Scan for the cell matching the given text and deliver its [X, Y] coordinate at center. 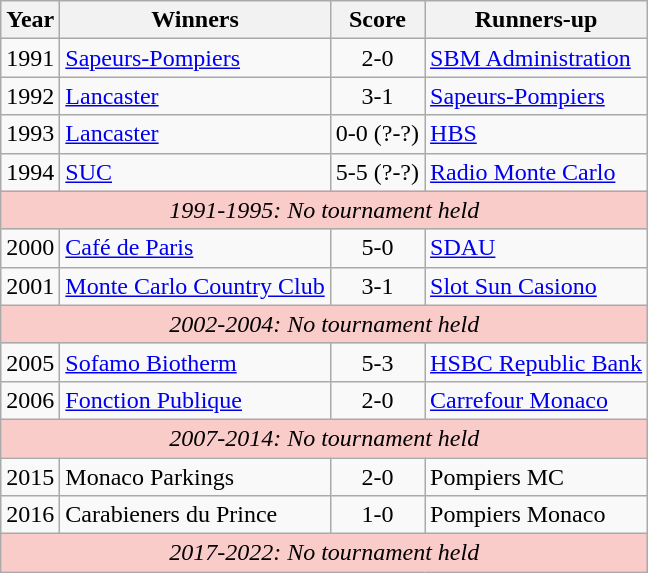
1994 [30, 172]
Slot Sun Casiono [536, 286]
SBM Administration [536, 58]
1-0 [377, 515]
Café de Paris [195, 248]
HBS [536, 134]
2007-2014: No tournament held [324, 438]
1993 [30, 134]
HSBC Republic Bank [536, 362]
2006 [30, 400]
2015 [30, 477]
2002-2004: No tournament held [324, 324]
2000 [30, 248]
Radio Monte Carlo [536, 172]
Carabieners du Prince [195, 515]
2001 [30, 286]
Fonction Publique [195, 400]
5-5 (?-?) [377, 172]
2016 [30, 515]
5-0 [377, 248]
Year [30, 20]
2005 [30, 362]
Pompiers MC [536, 477]
Score [377, 20]
Monte Carlo Country Club [195, 286]
2017-2022: No tournament held [324, 553]
Monaco Parkings [195, 477]
SDAU [536, 248]
1991-1995: No tournament held [324, 210]
Carrefour Monaco [536, 400]
Runners-up [536, 20]
1992 [30, 96]
5-3 [377, 362]
Winners [195, 20]
Sofamo Biotherm [195, 362]
Pompiers Monaco [536, 515]
1991 [30, 58]
SUC [195, 172]
0-0 (?-?) [377, 134]
